Find where the given text appears and provide that cell's center as (x, y) coordinate. 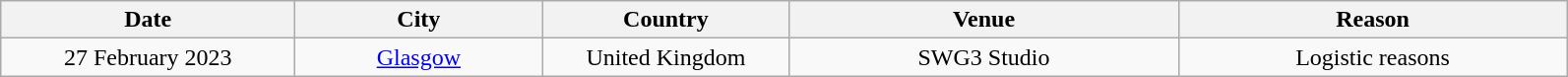
Country (665, 20)
Date (148, 20)
27 February 2023 (148, 57)
Reason (1372, 20)
SWG3 Studio (984, 57)
Glasgow (419, 57)
United Kingdom (665, 57)
Logistic reasons (1372, 57)
City (419, 20)
Venue (984, 20)
